Return the [x, y] coordinate for the center point of the cell that contains the specified text.  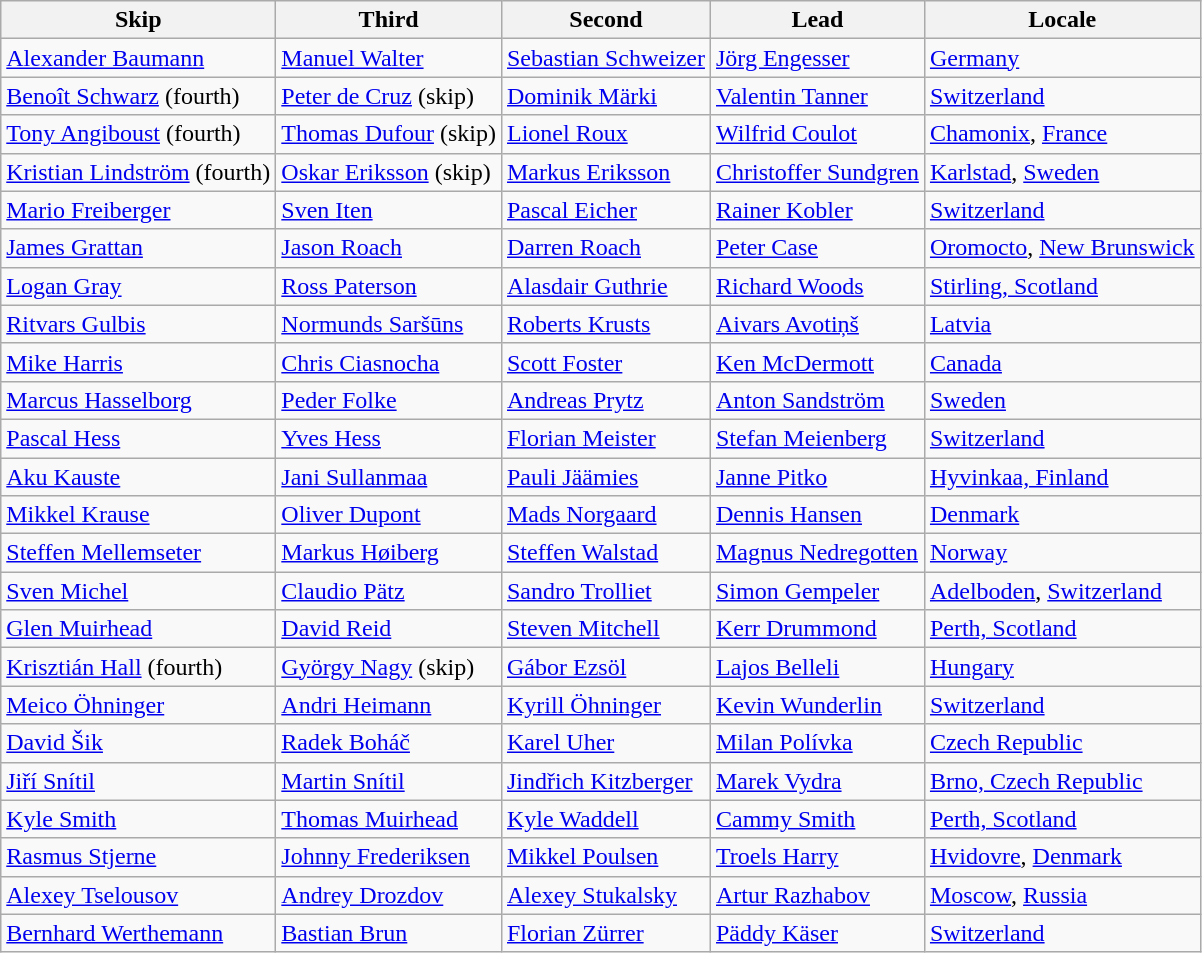
Florian Meister [606, 438]
Aivars Avotiņš [817, 324]
Second [606, 20]
Hyvinkaa, Finland [1062, 477]
Ken McDermott [817, 362]
Steffen Mellemseter [138, 553]
Latvia [1062, 324]
György Nagy (skip) [389, 667]
Third [389, 20]
Alexey Tselousov [138, 895]
David Šik [138, 743]
Oromocto, New Brunswick [1062, 248]
Troels Harry [817, 857]
Andreas Prytz [606, 400]
Bernhard Werthemann [138, 933]
Thomas Muirhead [389, 819]
Dennis Hansen [817, 515]
Lionel Roux [606, 134]
Mike Harris [138, 362]
Mario Freiberger [138, 210]
Marek Vydra [817, 781]
Roberts Krusts [606, 324]
Tony Angiboust (fourth) [138, 134]
Alexander Baumann [138, 58]
Brno, Czech Republic [1062, 781]
Lajos Belleli [817, 667]
David Reid [389, 629]
Cammy Smith [817, 819]
Norway [1062, 553]
Rasmus Stjerne [138, 857]
Oliver Dupont [389, 515]
Andrey Drozdov [389, 895]
Dominik Märki [606, 96]
Yves Hess [389, 438]
Adelboden, Switzerland [1062, 591]
Sven Iten [389, 210]
Magnus Nedregotten [817, 553]
Ross Paterson [389, 286]
Darren Roach [606, 248]
Czech Republic [1062, 743]
Peter de Cruz (skip) [389, 96]
Päddy Käser [817, 933]
Artur Razhabov [817, 895]
Andri Heimann [389, 705]
Radek Boháč [389, 743]
Germany [1062, 58]
Lead [817, 20]
Meico Öhninger [138, 705]
Sven Michel [138, 591]
Stefan Meienberg [817, 438]
Chris Ciasnocha [389, 362]
Pascal Hess [138, 438]
Simon Gempeler [817, 591]
Christoffer Sundgren [817, 172]
Janne Pitko [817, 477]
Jörg Engesser [817, 58]
Kerr Drummond [817, 629]
Johnny Frederiksen [389, 857]
Peter Case [817, 248]
Denmark [1062, 515]
Milan Polívka [817, 743]
Karlstad, Sweden [1062, 172]
Alexey Stukalsky [606, 895]
Markus Høiberg [389, 553]
Alasdair Guthrie [606, 286]
Skip [138, 20]
Benoît Schwarz (fourth) [138, 96]
Jani Sullanmaa [389, 477]
Steven Mitchell [606, 629]
Sebastian Schweizer [606, 58]
Valentin Tanner [817, 96]
Glen Muirhead [138, 629]
Pascal Eicher [606, 210]
Kyrill Öhninger [606, 705]
Thomas Dufour (skip) [389, 134]
Rainer Kobler [817, 210]
Chamonix, France [1062, 134]
Locale [1062, 20]
Anton Sandström [817, 400]
Mikkel Krause [138, 515]
Jindřich Kitzberger [606, 781]
Ritvars Gulbis [138, 324]
Pauli Jäämies [606, 477]
Mikkel Poulsen [606, 857]
Peder Folke [389, 400]
Kyle Waddell [606, 819]
Bastian Brun [389, 933]
James Grattan [138, 248]
Canada [1062, 362]
Wilfrid Coulot [817, 134]
Mads Norgaard [606, 515]
Richard Woods [817, 286]
Jiří Snítil [138, 781]
Steffen Walstad [606, 553]
Kyle Smith [138, 819]
Scott Foster [606, 362]
Krisztián Hall (fourth) [138, 667]
Claudio Pätz [389, 591]
Moscow, Russia [1062, 895]
Aku Kauste [138, 477]
Sweden [1062, 400]
Hvidovre, Denmark [1062, 857]
Normunds Saršūns [389, 324]
Martin Snítil [389, 781]
Oskar Eriksson (skip) [389, 172]
Sandro Trolliet [606, 591]
Logan Gray [138, 286]
Gábor Ezsöl [606, 667]
Kristian Lindström (fourth) [138, 172]
Kevin Wunderlin [817, 705]
Karel Uher [606, 743]
Markus Eriksson [606, 172]
Manuel Walter [389, 58]
Jason Roach [389, 248]
Stirling, Scotland [1062, 286]
Marcus Hasselborg [138, 400]
Hungary [1062, 667]
Florian Zürrer [606, 933]
